Determine the [X, Y] coordinate at the center of the cell enclosing the given text.  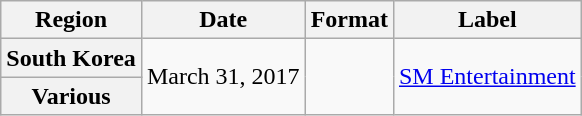
Label [487, 20]
Region [72, 20]
South Korea [72, 58]
March 31, 2017 [223, 77]
Date [223, 20]
Format [349, 20]
SM Entertainment [487, 77]
Various [72, 96]
